Determine the (X, Y) coordinate at the center of the cell enclosing the given text.  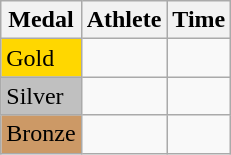
Time (199, 20)
Medal (41, 20)
Silver (41, 96)
Gold (41, 58)
Athlete (124, 20)
Bronze (41, 134)
